Output the [X, Y] coordinate of the center of the cell containing the given text.  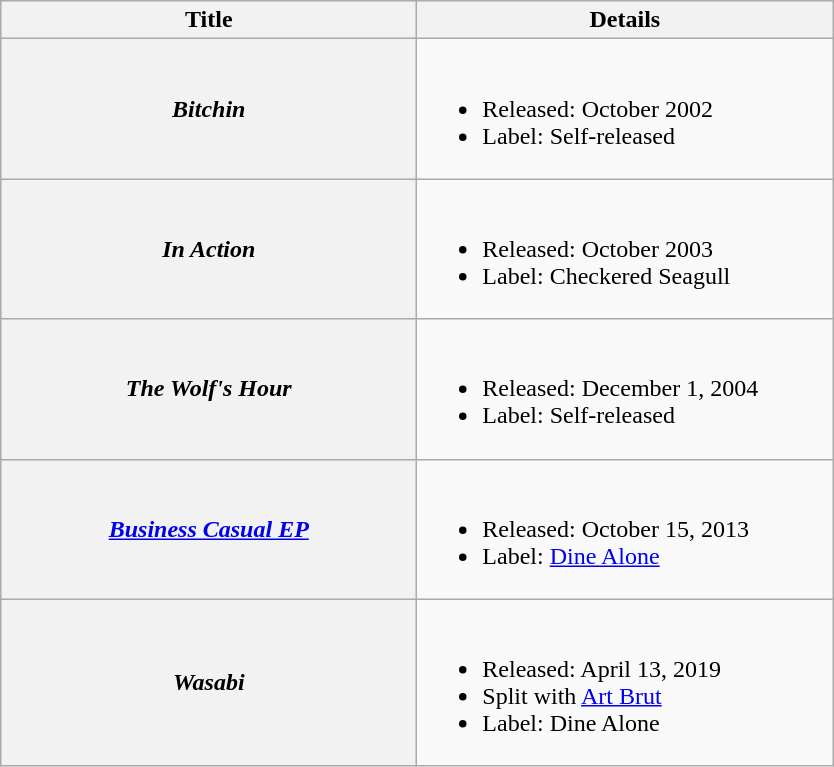
Wasabi [209, 682]
Details [625, 20]
Bitchin [209, 109]
Title [209, 20]
Business Casual EP [209, 529]
Released: December 1, 2004Label: Self-released [625, 389]
In Action [209, 249]
Released: October 2003Label: Checkered Seagull [625, 249]
Released: October 2002Label: Self-released [625, 109]
The Wolf's Hour [209, 389]
Released: October 15, 2013Label: Dine Alone [625, 529]
Released: April 13, 2019Split with Art BrutLabel: Dine Alone [625, 682]
